Output the (X, Y) coordinate of the center of the cell containing the given text.  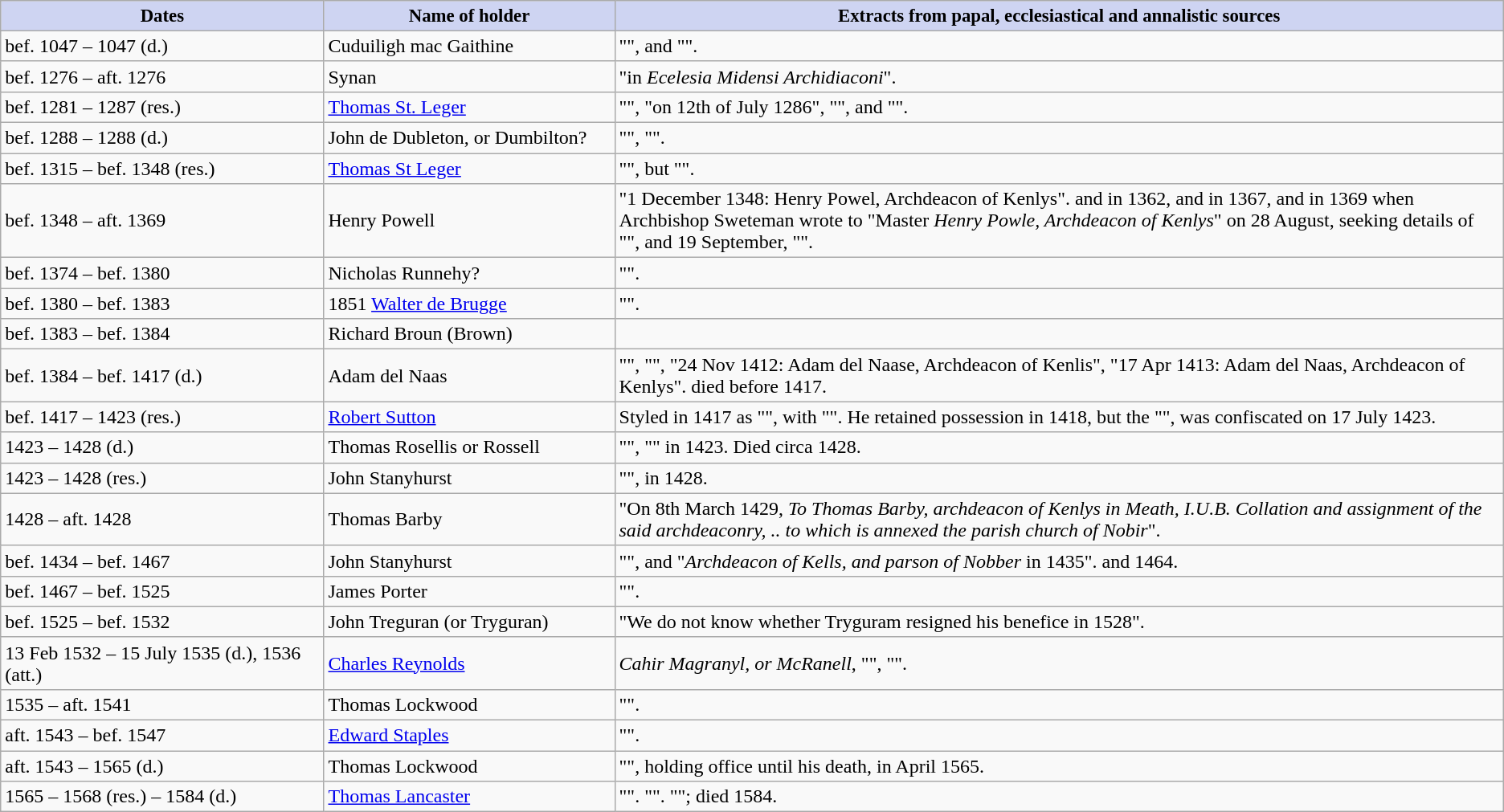
"in Ecelesia Midensi Archidiaconi". (1059, 76)
1565 – 1568 (res.) – 1584 (d.) (162, 797)
"We do not know whether Tryguram resigned his benefice in 1528". (1059, 622)
13 Feb 1532 – 15 July 1535 (d.), 1536 (att.) (162, 663)
"", holding office until his death, in April 1565. (1059, 766)
bef. 1047 – 1047 (d.) (162, 46)
Richard Broun (Brown) (469, 334)
bef. 1315 – bef. 1348 (res.) (162, 169)
John de Dubleton, or Dumbilton? (469, 138)
1423 – 1428 (res.) (162, 478)
"", "". (1059, 138)
"", "" in 1423. Died circa 1428. (1059, 447)
bef. 1374 – bef. 1380 (162, 273)
bef. 1383 – bef. 1384 (162, 334)
"", "on 12th of July 1286", "", and "". (1059, 107)
bef. 1288 – 1288 (d.) (162, 138)
Extracts from papal, ecclesiastical and annalistic sources (1059, 16)
aft. 1543 – 1565 (d.) (162, 766)
Dates (162, 16)
aft. 1543 – bef. 1547 (162, 736)
bef. 1281 – 1287 (res.) (162, 107)
Cahir Magranyl, or McRanell, "", "". (1059, 663)
Henry Powell (469, 221)
Name of holder (469, 16)
bef. 1467 – bef. 1525 (162, 591)
1851 Walter de Brugge (469, 304)
bef. 1434 – bef. 1467 (162, 561)
1423 – 1428 (d.) (162, 447)
bef. 1380 – bef. 1383 (162, 304)
"". "". ""; died 1584. (1059, 797)
Adam del Naas (469, 376)
Cuduiligh mac Gaithine (469, 46)
"", in 1428. (1059, 478)
1535 – aft. 1541 (162, 704)
"", but "". (1059, 169)
Synan (469, 76)
"", "", "24 Nov 1412: Adam del Naase, Archdeacon of Kenlis", "17 Apr 1413: Adam del Naas, Archdeacon of Kenlys". died before 1417. (1059, 376)
Charles Reynolds (469, 663)
bef. 1276 – aft. 1276 (162, 76)
bef. 1525 – bef. 1532 (162, 622)
Styled in 1417 as "", with "". He retained possession in 1418, but the "", was confiscated on 17 July 1423. (1059, 417)
bef. 1384 – bef. 1417 (d.) (162, 376)
John Treguran (or Tryguran) (469, 622)
bef. 1417 – 1423 (res.) (162, 417)
1428 – aft. 1428 (162, 519)
Robert Sutton (469, 417)
bef. 1348 – aft. 1369 (162, 221)
"", and "". (1059, 46)
Thomas Barby (469, 519)
"", and "Archdeacon of Kells, and parson of Nobber in 1435". and 1464. (1059, 561)
Thomas Rosellis or Rossell (469, 447)
Thomas St. Leger (469, 107)
Edward Staples (469, 736)
Thomas St Leger (469, 169)
Nicholas Runnehy? (469, 273)
James Porter (469, 591)
Thomas Lancaster (469, 797)
